Search for the cell housing the specified text and yield its (X, Y) center coordinate. 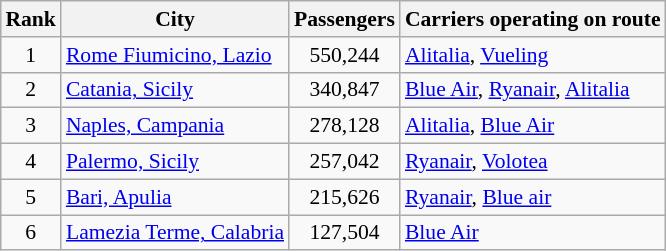
Palermo, Sicily (175, 162)
Ryanair, Volotea (533, 162)
127,504 (344, 233)
3 (30, 126)
1 (30, 55)
5 (30, 197)
Catania, Sicily (175, 90)
2 (30, 90)
Blue Air (533, 233)
Blue Air, Ryanair, Alitalia (533, 90)
Carriers operating on route (533, 19)
278,128 (344, 126)
Rank (30, 19)
City (175, 19)
6 (30, 233)
Lamezia Terme, Calabria (175, 233)
4 (30, 162)
Ryanair, Blue air (533, 197)
550,244 (344, 55)
Bari, Apulia (175, 197)
Naples, Campania (175, 126)
Passengers (344, 19)
Alitalia, Blue Air (533, 126)
340,847 (344, 90)
257,042 (344, 162)
Rome Fiumicino, Lazio (175, 55)
215,626 (344, 197)
Alitalia, Vueling (533, 55)
